Determine the (X, Y) coordinate at the center of the cell enclosing the given text.  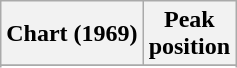
Chart (1969) (72, 34)
Peak position (189, 34)
